Provide the (X, Y) coordinate of the cell's center where the given text is located.  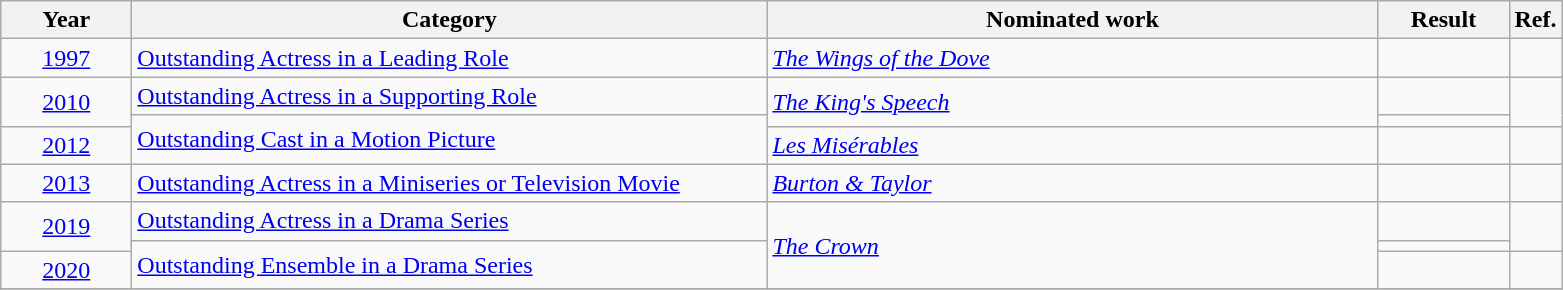
Result (1444, 20)
Outstanding Ensemble in a Drama Series (450, 264)
Les Misérables (1072, 145)
Ref. (1536, 20)
Outstanding Actress in a Leading Role (450, 58)
The King's Speech (1072, 102)
2013 (66, 183)
2019 (66, 226)
Burton & Taylor (1072, 183)
Nominated work (1072, 20)
2020 (66, 270)
2010 (66, 102)
Outstanding Actress in a Supporting Role (450, 96)
The Crown (1072, 246)
The Wings of the Dove (1072, 58)
1997 (66, 58)
Outstanding Actress in a Drama Series (450, 221)
2012 (66, 145)
Year (66, 20)
Category (450, 20)
Outstanding Cast in a Motion Picture (450, 140)
Outstanding Actress in a Miniseries or Television Movie (450, 183)
